Identify which cell holds the provided text, then report its [X, Y] central coordinate. 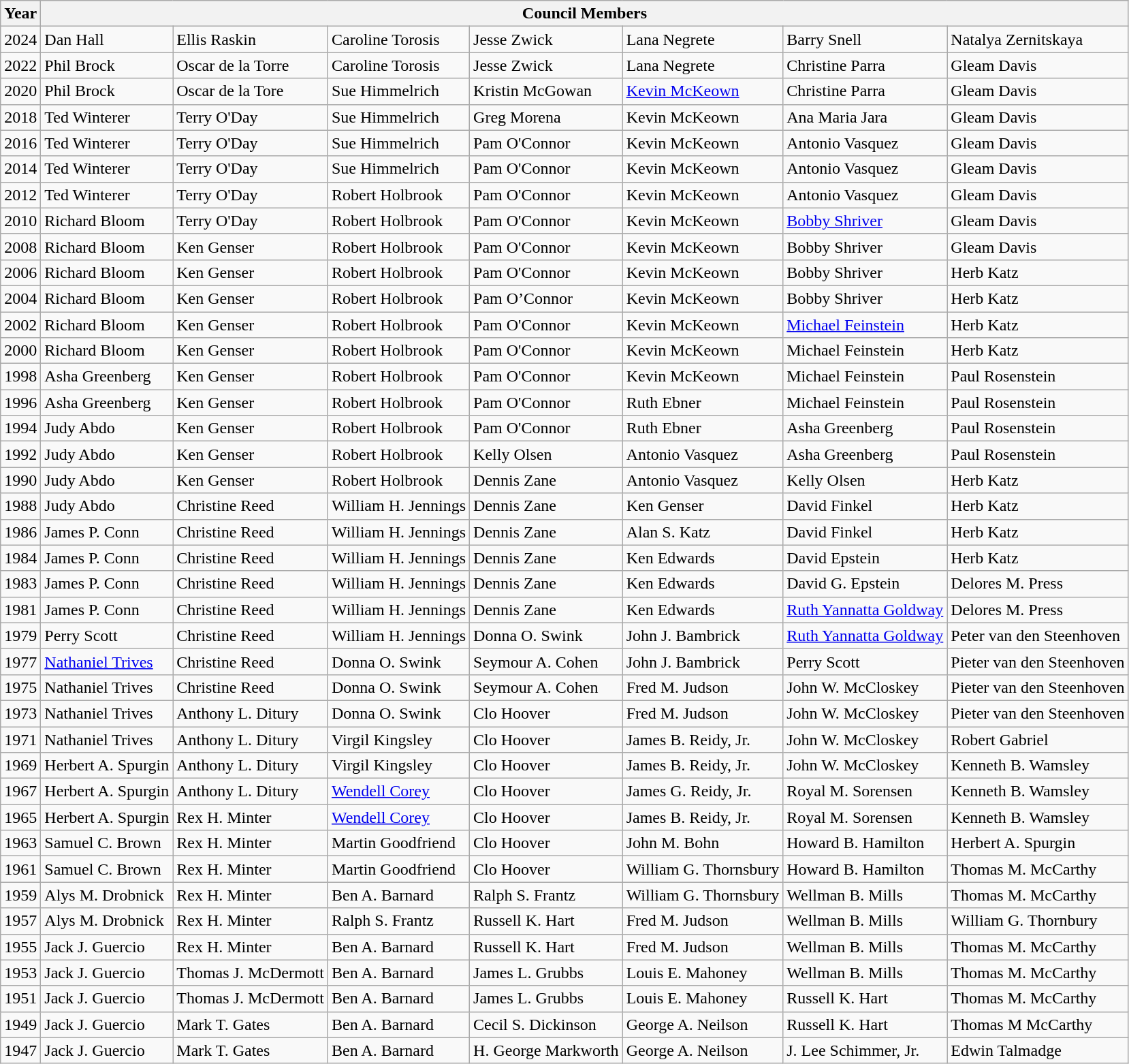
J. Lee Schimmer, Jr. [865, 1050]
1992 [20, 454]
Ana Maria Jara [865, 117]
2020 [20, 91]
2002 [20, 325]
1955 [20, 947]
1973 [20, 713]
Greg Morena [546, 117]
1975 [20, 687]
1981 [20, 610]
David G. Epstein [865, 584]
1971 [20, 739]
Robert Gabriel [1038, 739]
1977 [20, 661]
1983 [20, 584]
James G. Reidy, Jr. [703, 792]
John M. Bohn [703, 843]
1963 [20, 843]
Year [20, 14]
Oscar de la Torre [251, 65]
Natalya Zernitskaya [1038, 40]
1949 [20, 1024]
1957 [20, 921]
2004 [20, 298]
1996 [20, 403]
William G. Thornbury [1038, 921]
2022 [20, 65]
David Epstein [865, 558]
Peter van den Steenhoven [1038, 636]
1994 [20, 428]
1984 [20, 558]
1969 [20, 766]
Barry Snell [865, 40]
2000 [20, 351]
1965 [20, 817]
1959 [20, 895]
2010 [20, 221]
H. George Markworth [546, 1050]
1947 [20, 1050]
Alan S. Katz [703, 532]
1998 [20, 377]
Kristin McGowan [546, 91]
2014 [20, 169]
1986 [20, 532]
Council Members [584, 14]
2024 [20, 40]
Ellis Raskin [251, 40]
Pam O’Connor [546, 298]
2008 [20, 247]
Dan Hall [107, 40]
1988 [20, 506]
1990 [20, 480]
2018 [20, 117]
2006 [20, 272]
1951 [20, 999]
1967 [20, 792]
1979 [20, 636]
2016 [20, 143]
1953 [20, 973]
Oscar de la Tore [251, 91]
2012 [20, 195]
Cecil S. Dickinson [546, 1024]
Thomas M McCarthy [1038, 1024]
Edwin Talmadge [1038, 1050]
1961 [20, 869]
